For the text-containing cell, return its midpoint in (x, y) coordinate format. 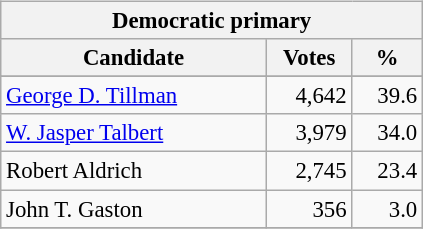
356 (309, 209)
W. Jasper Talbert (134, 133)
Candidate (134, 58)
Votes (309, 58)
3,979 (309, 133)
Robert Aldrich (134, 171)
23.4 (388, 171)
39.6 (388, 96)
John T. Gaston (134, 209)
3.0 (388, 209)
2,745 (309, 171)
Democratic primary (212, 21)
34.0 (388, 133)
4,642 (309, 96)
% (388, 58)
George D. Tillman (134, 96)
